Return the [x, y] coordinate for the center point of the cell that contains the specified text.  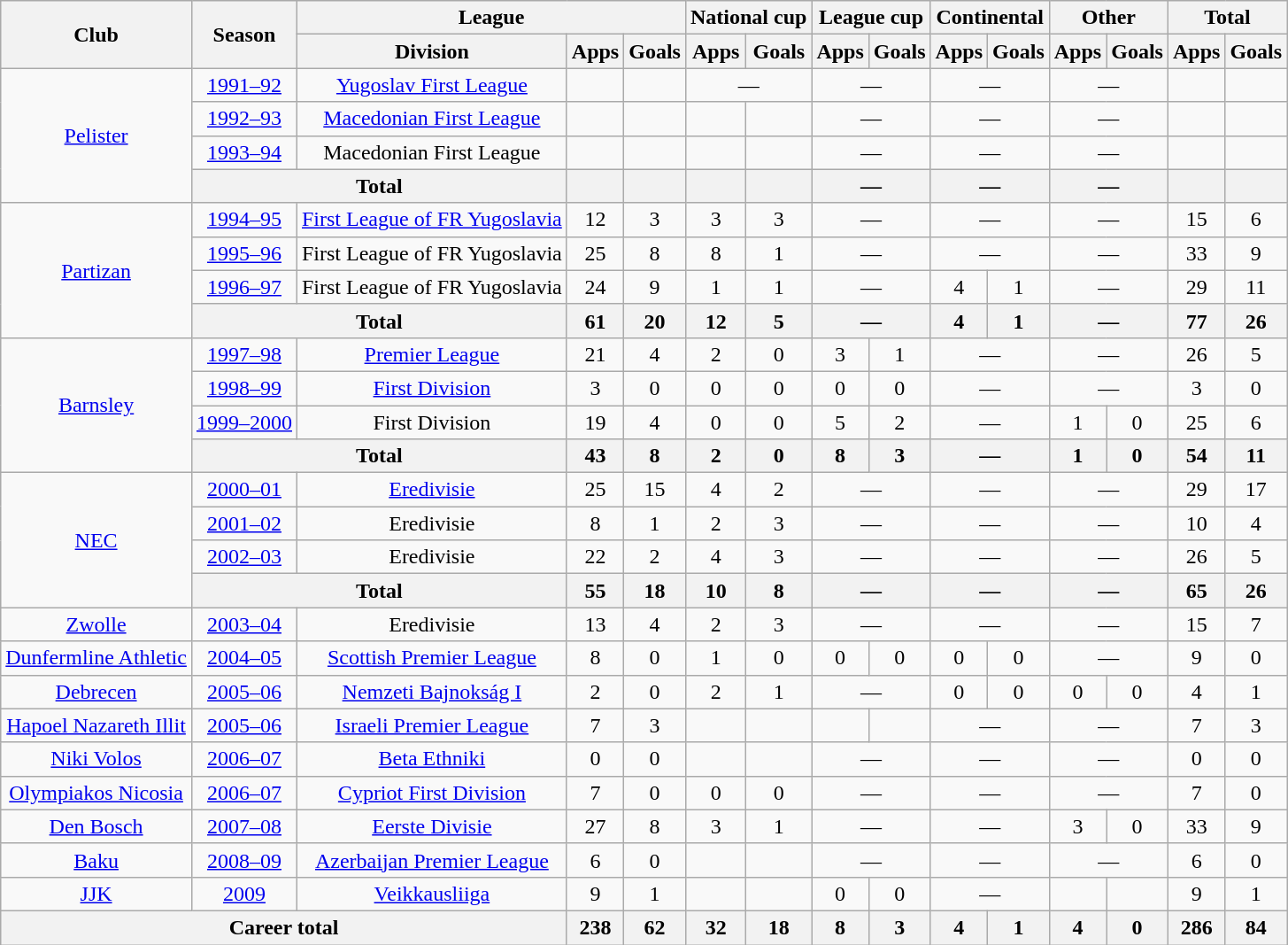
Olympiakos Nicosia [96, 793]
27 [595, 826]
1995–96 [244, 253]
2001–02 [244, 523]
1997–98 [244, 354]
1991–92 [244, 85]
24 [595, 287]
77 [1196, 321]
2009 [244, 894]
JJK [96, 894]
43 [595, 456]
2004–05 [244, 658]
Barnsley [96, 405]
NEC [96, 540]
Scottish Premier League [432, 658]
Continental [990, 18]
Veikkausliiga [432, 894]
1992–93 [244, 119]
1998–99 [244, 388]
Niki Volos [96, 759]
13 [595, 624]
20 [655, 321]
Club [96, 35]
54 [1196, 456]
League cup [871, 18]
Career total [284, 927]
2002–03 [244, 557]
17 [1256, 490]
Division [432, 51]
Other [1108, 18]
65 [1196, 591]
2003–04 [244, 624]
84 [1256, 927]
61 [595, 321]
Debrecen [96, 692]
1993–94 [244, 152]
League [490, 18]
Cypriot First Division [432, 793]
1996–97 [244, 287]
21 [595, 354]
National cup [748, 18]
Beta Ethniki [432, 759]
Hapoel Nazareth Illit [96, 725]
62 [655, 927]
Azerbaijan Premier League [432, 860]
Den Bosch [96, 826]
Season [244, 35]
22 [595, 557]
238 [595, 927]
55 [595, 591]
1999–2000 [244, 422]
1994–95 [244, 220]
Partizan [96, 270]
Premier League [432, 354]
Israeli Premier League [432, 725]
Yugoslav First League [432, 85]
19 [595, 422]
Eerste Divisie [432, 826]
Baku [96, 860]
Dunfermline Athletic [96, 658]
32 [715, 927]
2007–08 [244, 826]
Zwolle [96, 624]
286 [1196, 927]
Pelister [96, 136]
2008–09 [244, 860]
Nemzeti Bajnokság I [432, 692]
2000–01 [244, 490]
